Locate the cell with the specified text and output its (X, Y) center coordinate. 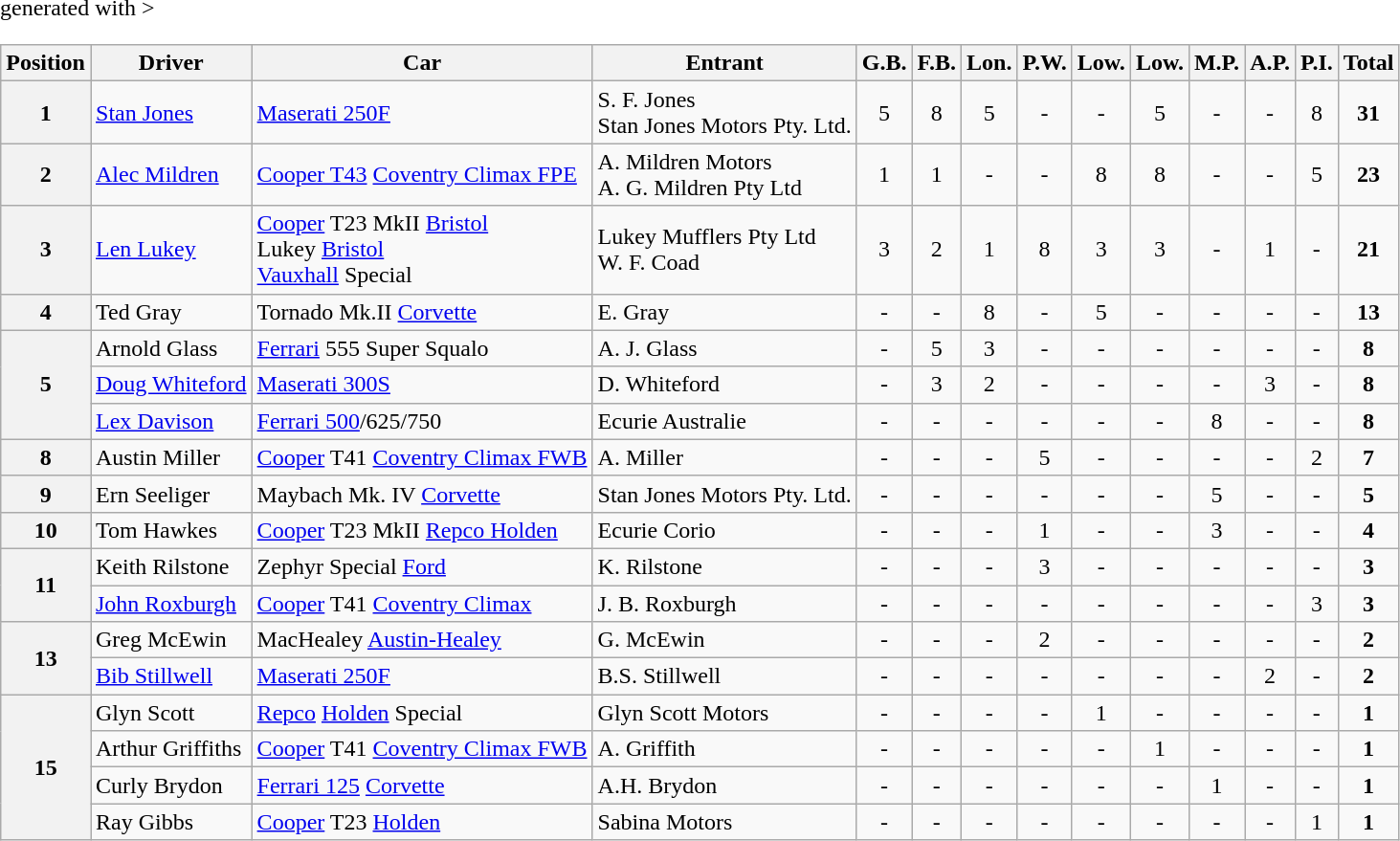
Alec Mildren (170, 174)
G.B. (884, 63)
Repco Holden Special (422, 713)
Cooper T23 Holden (422, 822)
9 (46, 494)
J. B. Roxburgh (724, 604)
Bib Stillwell (170, 676)
A. Mildren Motors A. G. Mildren Pty Ltd (724, 174)
Cooper T43 Coventry Climax FPE (422, 174)
Ted Gray (170, 312)
21 (1368, 250)
Maybach Mk. IV Corvette (422, 494)
Lon. (989, 63)
Ferrari 500/625/750 (422, 421)
Greg McEwin (170, 640)
John Roxburgh (170, 604)
23 (1368, 174)
31 (1368, 113)
Entrant (724, 63)
MacHealey Austin-Healey (422, 640)
Glyn Scott Motors (724, 713)
Cooper T41 Coventry Climax (422, 604)
Austin Miller (170, 457)
Car (422, 63)
Maserati 300S (422, 385)
Curly Brydon (170, 786)
P.W. (1045, 63)
G. McEwin (724, 640)
Total (1368, 63)
Ern Seeliger (170, 494)
Arthur Griffiths (170, 749)
Keith Rilstone (170, 566)
Position (46, 63)
Arnold Glass (170, 348)
15 (46, 767)
Ecurie Australie (724, 421)
D. Whiteford (724, 385)
A. Griffith (724, 749)
Ferrari 555 Super Squalo (422, 348)
A.H. Brydon (724, 786)
M.P. (1216, 63)
11 (46, 585)
10 (46, 530)
Ray Gibbs (170, 822)
Stan Jones (170, 113)
A. Miller (724, 457)
P.I. (1317, 63)
Cooper T23 MkII Repco Holden (422, 530)
7 (1368, 457)
Ferrari 125 Corvette (422, 786)
Len Lukey (170, 250)
Stan Jones Motors Pty. Ltd. (724, 494)
Zephyr Special Ford (422, 566)
Doug Whiteford (170, 385)
Lex Davison (170, 421)
Ecurie Corio (724, 530)
E. Gray (724, 312)
F.B. (937, 63)
Glyn Scott (170, 713)
Tornado Mk.II Corvette (422, 312)
Cooper T23 MkII Bristol Lukey Bristol Vauxhall Special (422, 250)
Driver (170, 63)
Lukey Mufflers Pty Ltd W. F. Coad (724, 250)
Sabina Motors (724, 822)
Tom Hawkes (170, 530)
A. J. Glass (724, 348)
K. Rilstone (724, 566)
S. F. Jones Stan Jones Motors Pty. Ltd. (724, 113)
A.P. (1271, 63)
B.S. Stillwell (724, 676)
